Search for the cell housing the specified text and yield its [x, y] center coordinate. 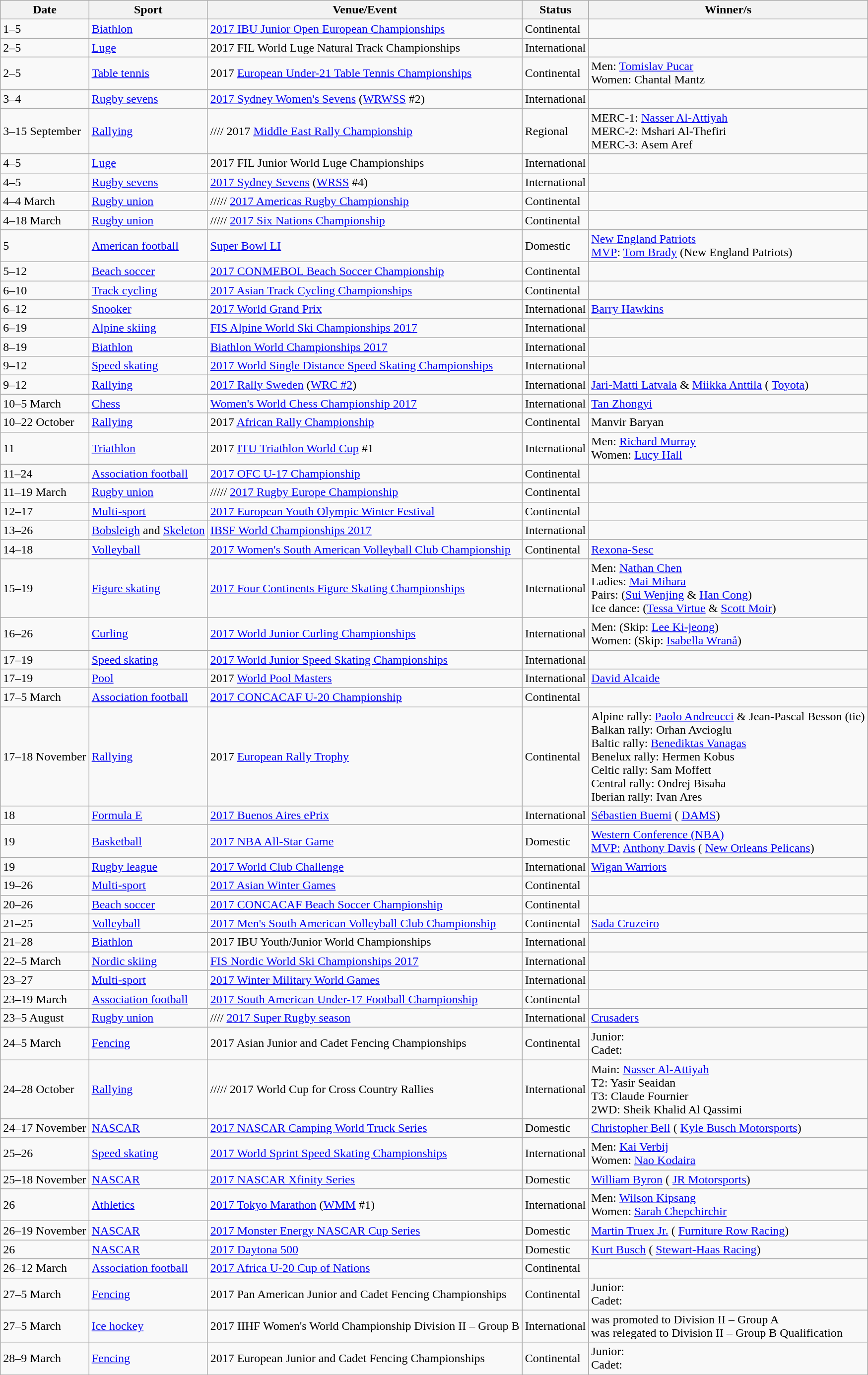
2017 Monster Energy NASCAR Cup Series [365, 1231]
2017 CONCACAF Beach Soccer Championship [365, 904]
2017 World Grand Prix [365, 309]
Track cycling [148, 290]
10–22 October [45, 422]
4–18 March [45, 220]
New England PatriotsMVP: Tom Brady (New England Patriots) [728, 245]
Men: Richard MurrayWomen: Lucy Hall [728, 448]
Men: (Skip: Lee Ki-jeong)Women: (Skip: Isabella Wranå) [728, 633]
6–19 [45, 328]
Triathlon [148, 448]
24–17 November [45, 1128]
//// 2017 Middle East Rally Championship [365, 131]
13–26 [45, 530]
2017 European Junior and Cadet Fencing Championships [365, 1358]
Jari-Matti Latvala & Miikka Anttila ( Toyota) [728, 385]
Regional [555, 131]
11–19 March [45, 492]
2017 Sydney Women's Sevens (WRWSS #2) [365, 99]
William Byron ( JR Motorsports) [728, 1179]
6–12 [45, 309]
2017 Asian Track Cycling Championships [365, 290]
8–19 [45, 347]
Sébastien Buemi ( DAMS) [728, 816]
10–5 March [45, 404]
3–15 September [45, 131]
Venue/Event [365, 10]
Super Bowl LI [365, 245]
American football [148, 245]
1–5 [45, 29]
2017 Pan American Junior and Cadet Fencing Championships [365, 1294]
2017 Four Continents Figure Skating Championships [365, 588]
24–5 March [45, 1043]
17–18 November [45, 756]
2017 European Rally Trophy [365, 756]
19–26 [45, 886]
2017 OFC U-17 Championship [365, 474]
Rexona-Sesc [728, 549]
MERC-1: Nasser Al-AttiyahMERC-2: Mshari Al-ThefiriMERC-3: Asem Aref [728, 131]
Men: Tomislav PucarWomen: Chantal Mantz [728, 73]
Snooker [148, 309]
3–4 [45, 99]
2017 FIL World Luge Natural Track Championships [365, 48]
Main: Nasser Al-AttiyahT2: Yasir SeaidanT3: Claude Fournier2WD: Sheik Khalid Al Qassimi [728, 1089]
28–9 March [45, 1358]
was promoted to Division II – Group A was relegated to Division II – Group B Qualification [728, 1326]
Men: Wilson KipsangWomen: Sarah Chepchirchir [728, 1205]
IBSF World Championships 2017 [365, 530]
25–18 November [45, 1179]
16–26 [45, 633]
Ice hockey [148, 1326]
4–4 March [45, 201]
Status [555, 10]
26–19 November [45, 1231]
20–26 [45, 904]
2017 Rally Sweden (WRC #2) [365, 385]
Chess [148, 404]
Christopher Bell ( Kyle Busch Motorsports) [728, 1128]
2017 Asian Winter Games [365, 886]
15–19 [45, 588]
FIS Alpine World Ski Championships 2017 [365, 328]
2017 CONCACAF U-20 Championship [365, 697]
2017 South American Under-17 Football Championship [365, 999]
Athletics [148, 1205]
Barry Hawkins [728, 309]
23–27 [45, 980]
FIS Nordic World Ski Championships 2017 [365, 961]
2017 CONMEBOL Beach Soccer Championship [365, 271]
24–28 October [45, 1089]
18 [45, 816]
///// 2017 World Cup for Cross Country Rallies [365, 1089]
5–12 [45, 271]
///// 2017 Rugby Europe Championship [365, 492]
//// 2017 Super Rugby season [365, 1018]
2017 World Junior Curling Championships [365, 633]
Curling [148, 633]
Women's World Chess Championship 2017 [365, 404]
Men: Nathan ChenLadies: Mai MiharaPairs: (Sui Wenjing & Han Cong)Ice dance: (Tessa Virtue & Scott Moir) [728, 588]
2017 IIHF Women's World Championship Division II – Group B [365, 1326]
Kurt Busch ( Stewart-Haas Racing) [728, 1249]
2017 IBU Junior Open European Championships [365, 29]
2017 World Club Challenge [365, 867]
2017 ITU Triathlon World Cup #1 [365, 448]
2017 Asian Junior and Cadet Fencing Championships [365, 1043]
26–12 March [45, 1268]
25–26 [45, 1154]
2017 NASCAR Camping World Truck Series [365, 1128]
Winner/s [728, 10]
Manvir Baryan [728, 422]
Sada Cruzeiro [728, 923]
2017 European Under-21 Table Tennis Championships [365, 73]
Basketball [148, 841]
23–5 August [45, 1018]
Men: Kai VerbijWomen: Nao Kodaira [728, 1154]
21–28 [45, 942]
2017 Buenos Aires ePrix [365, 816]
2017 World Pool Masters [365, 679]
12–17 [45, 511]
Sport [148, 10]
Figure skating [148, 588]
Western Conference (NBA)MVP: Anthony Davis ( New Orleans Pelicans) [728, 841]
2017 NASCAR Xfinity Series [365, 1179]
Formula E [148, 816]
2017 Men's South American Volleyball Club Championship [365, 923]
2017 Tokyo Marathon (WMM #1) [365, 1205]
2017 FIL Junior World Luge Championships [365, 163]
Rugby league [148, 867]
23–19 March [45, 999]
2017 World Sprint Speed Skating Championships [365, 1154]
2017 Women's South American Volleyball Club Championship [365, 549]
2017 African Rally Championship [365, 422]
2017 World Single Distance Speed Skating Championships [365, 366]
11–24 [45, 474]
///// 2017 Six Nations Championship [365, 220]
David Alcaide [728, 679]
17–5 March [45, 697]
Bobsleigh and Skeleton [148, 530]
2017 Winter Military World Games [365, 980]
Pool [148, 679]
Nordic skiing [148, 961]
21–25 [45, 923]
14–18 [45, 549]
Tan Zhongyi [728, 404]
2017 Daytona 500 [365, 1249]
Alpine skiing [148, 328]
2017 Sydney Sevens (WRSS #4) [365, 182]
5 [45, 245]
2017 IBU Youth/Junior World Championships [365, 942]
22–5 March [45, 961]
///// 2017 Americas Rugby Championship [365, 201]
Date [45, 10]
Biathlon World Championships 2017 [365, 347]
2017 Africa U-20 Cup of Nations [365, 1268]
Crusaders [728, 1018]
Table tennis [148, 73]
Wigan Warriors [728, 867]
2017 European Youth Olympic Winter Festival [365, 511]
6–10 [45, 290]
11 [45, 448]
2017 NBA All-Star Game [365, 841]
2017 World Junior Speed Skating Championships [365, 660]
Martin Truex Jr. ( Furniture Row Racing) [728, 1231]
